Determine the (X, Y) coordinate at the center of the cell enclosing the given text.  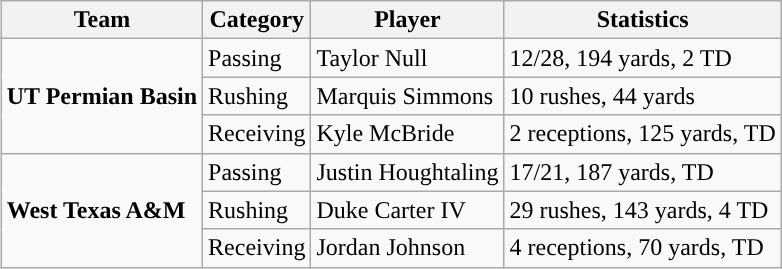
Kyle McBride (408, 134)
10 rushes, 44 yards (642, 96)
12/28, 194 yards, 2 TD (642, 58)
West Texas A&M (102, 210)
Jordan Johnson (408, 248)
Category (257, 20)
Player (408, 20)
29 rushes, 143 yards, 4 TD (642, 210)
Justin Houghtaling (408, 172)
Duke Carter IV (408, 210)
Marquis Simmons (408, 96)
17/21, 187 yards, TD (642, 172)
Statistics (642, 20)
UT Permian Basin (102, 96)
Taylor Null (408, 58)
Team (102, 20)
4 receptions, 70 yards, TD (642, 248)
2 receptions, 125 yards, TD (642, 134)
